Return (x, y) of the center of cell containing provided text 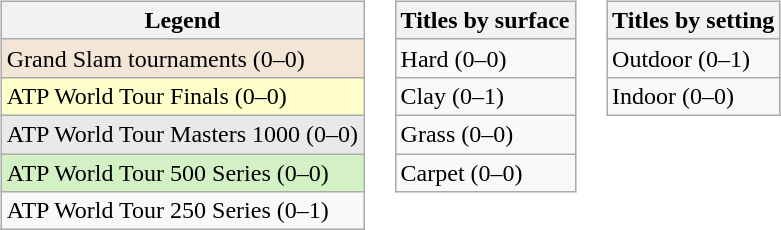
ATP World Tour 500 Series (0–0) (182, 173)
Hard (0–0) (485, 58)
Carpet (0–0) (485, 173)
Titles by setting (694, 20)
ATP World Tour Finals (0–0) (182, 96)
Titles by surface (485, 20)
Grand Slam tournaments (0–0) (182, 58)
ATP World Tour Masters 1000 (0–0) (182, 134)
Indoor (0–0) (694, 96)
Grass (0–0) (485, 134)
Legend (182, 20)
Clay (0–1) (485, 96)
ATP World Tour 250 Series (0–1) (182, 211)
Outdoor (0–1) (694, 58)
